Identify which cell holds the provided text, then report its (X, Y) central coordinate. 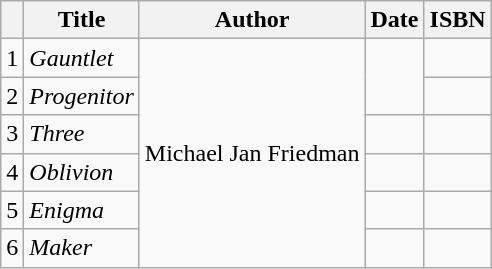
Date (394, 20)
2 (12, 96)
Oblivion (82, 172)
Three (82, 134)
5 (12, 210)
6 (12, 248)
1 (12, 58)
Michael Jan Friedman (252, 153)
Title (82, 20)
Progenitor (82, 96)
Enigma (82, 210)
Maker (82, 248)
Gauntlet (82, 58)
4 (12, 172)
Author (252, 20)
3 (12, 134)
ISBN (458, 20)
